Determine the [x, y] coordinate at the center of the cell enclosing the given text.  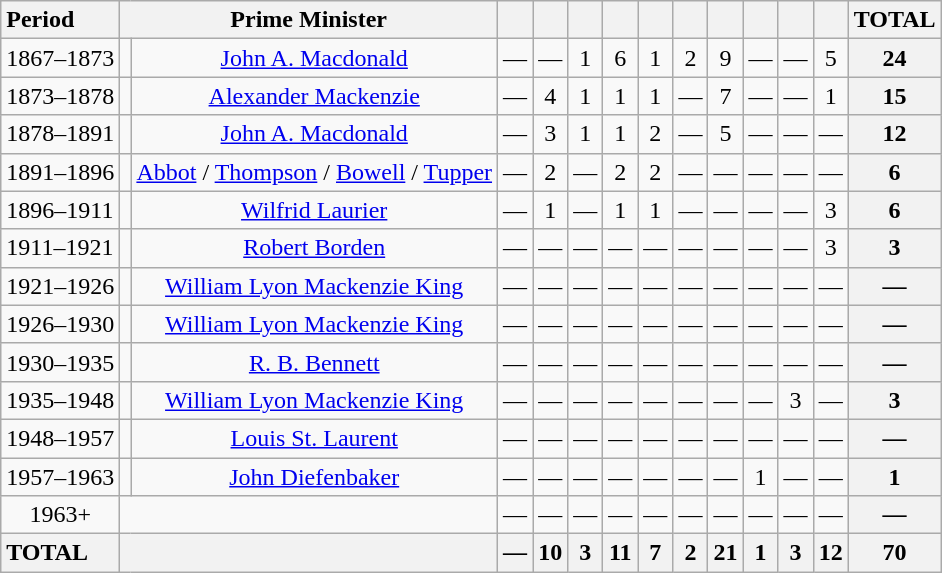
1921–1926 [60, 286]
Louis St. Laurent [314, 438]
Alexander Mackenzie [314, 96]
15 [894, 96]
Wilfrid Laurier [314, 210]
1867–1873 [60, 58]
1878–1891 [60, 134]
10 [550, 553]
Prime Minister [309, 20]
24 [894, 58]
70 [894, 553]
9 [726, 58]
1963+ [60, 515]
1948–1957 [60, 438]
4 [550, 96]
21 [726, 553]
11 [620, 553]
John Diefenbaker [314, 477]
Abbot / Thompson / Bowell / Tupper [314, 172]
1891–1896 [60, 172]
1896–1911 [60, 210]
1926–1930 [60, 324]
Period [60, 20]
1935–1948 [60, 400]
1911–1921 [60, 248]
1930–1935 [60, 362]
R. B. Bennett [314, 362]
1873–1878 [60, 96]
1957–1963 [60, 477]
Robert Borden [314, 248]
